Detect which cell encompasses the target text, then output its (x, y) center coordinate. 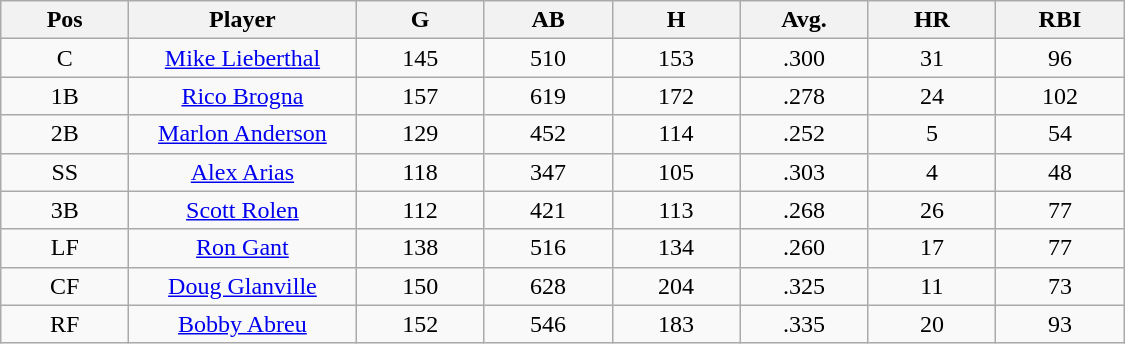
20 (932, 324)
54 (1060, 134)
93 (1060, 324)
Ron Gant (242, 248)
.278 (804, 96)
112 (420, 210)
.268 (804, 210)
105 (676, 172)
Mike Lieberthal (242, 58)
.260 (804, 248)
452 (548, 134)
31 (932, 58)
RBI (1060, 20)
5 (932, 134)
96 (1060, 58)
1B (65, 96)
172 (676, 96)
Player (242, 20)
204 (676, 286)
Pos (65, 20)
113 (676, 210)
SS (65, 172)
134 (676, 248)
157 (420, 96)
421 (548, 210)
HR (932, 20)
347 (548, 172)
C (65, 58)
546 (548, 324)
Rico Brogna (242, 96)
628 (548, 286)
510 (548, 58)
17 (932, 248)
114 (676, 134)
.252 (804, 134)
118 (420, 172)
H (676, 20)
LF (65, 248)
138 (420, 248)
3B (65, 210)
Alex Arias (242, 172)
Scott Rolen (242, 210)
.325 (804, 286)
129 (420, 134)
11 (932, 286)
Avg. (804, 20)
153 (676, 58)
AB (548, 20)
Doug Glanville (242, 286)
516 (548, 248)
183 (676, 324)
G (420, 20)
73 (1060, 286)
48 (1060, 172)
24 (932, 96)
Marlon Anderson (242, 134)
102 (1060, 96)
4 (932, 172)
150 (420, 286)
Bobby Abreu (242, 324)
.335 (804, 324)
152 (420, 324)
CF (65, 286)
619 (548, 96)
.303 (804, 172)
.300 (804, 58)
26 (932, 210)
RF (65, 324)
145 (420, 58)
2B (65, 134)
